Search for the cell housing the specified text and yield its (x, y) center coordinate. 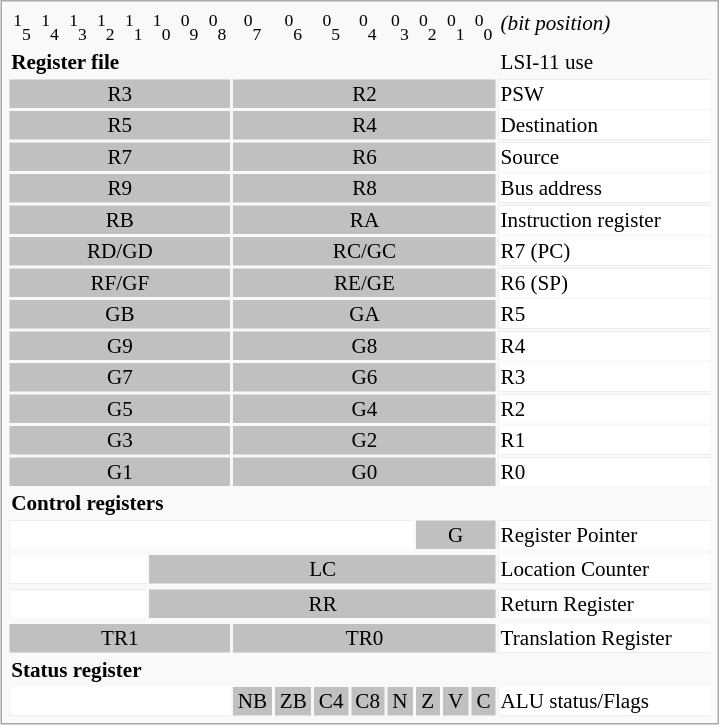
03 (400, 28)
R6 (364, 157)
LC (322, 569)
C4 (330, 701)
G8 (364, 346)
RR (322, 604)
RE/GE (364, 283)
Bus address (604, 188)
08 (218, 28)
Translation Register (604, 638)
G9 (120, 346)
13 (78, 28)
02 (428, 28)
12 (106, 28)
01 (456, 28)
R9 (120, 188)
PSW (604, 94)
06 (293, 28)
07 (252, 28)
Return Register (604, 604)
TR1 (120, 638)
Z (428, 701)
04 (368, 28)
Location Counter (604, 569)
C8 (368, 701)
LSI-11 use (604, 62)
N (400, 701)
R0 (604, 472)
15 (22, 28)
Register Pointer (604, 535)
14 (50, 28)
G7 (120, 377)
ZB (293, 701)
R1 (604, 440)
NB (252, 701)
G (456, 535)
G4 (364, 409)
Control registers (360, 503)
R7 (PC) (604, 251)
Status register (360, 670)
Instruction register (604, 220)
RD/GD (120, 251)
09 (190, 28)
RF/GF (120, 283)
11 (134, 28)
10 (162, 28)
R8 (364, 188)
Destination (604, 125)
V (456, 701)
GB (120, 314)
(bit position) (604, 28)
G5 (120, 409)
G6 (364, 377)
RB (120, 220)
TR0 (364, 638)
Source (604, 157)
RA (364, 220)
G1 (120, 472)
Register file (253, 62)
05 (330, 28)
ALU status/Flags (604, 701)
R7 (120, 157)
G2 (364, 440)
R6 (SP) (604, 283)
00 (484, 28)
G0 (364, 472)
GA (364, 314)
G3 (120, 440)
RC/GC (364, 251)
C (484, 701)
